Search for the cell housing the specified text and yield its [X, Y] center coordinate. 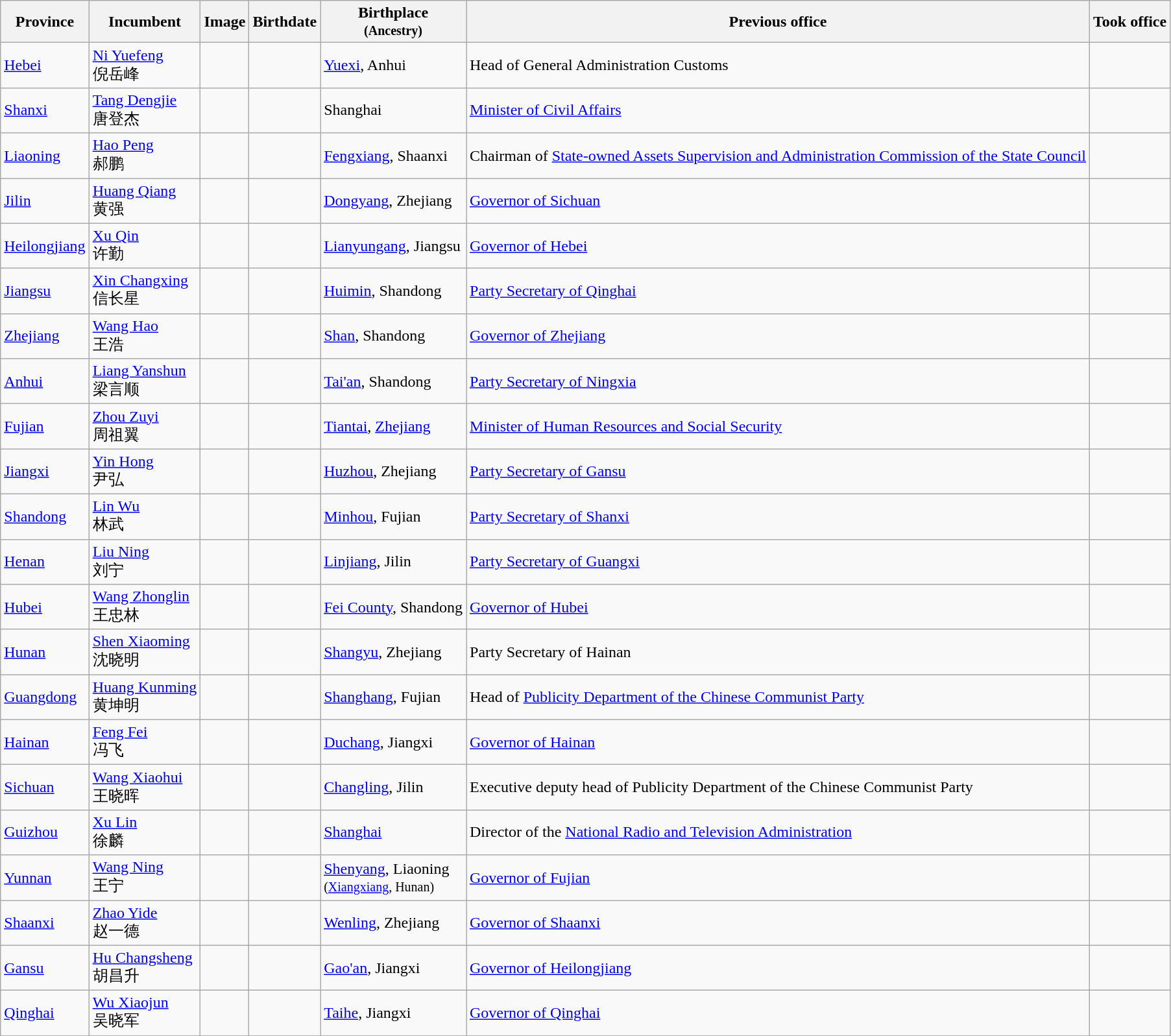
Shanxi [45, 110]
Taihe, Jiangxi [393, 1013]
Zhejiang [45, 336]
Yuexi, Anhui [393, 66]
Director of the National Radio and Television Administration [777, 832]
Jilin [45, 200]
Minister of Civil Affairs [777, 110]
Shen Xiaoming沈晓明 [145, 652]
Yin Hong尹弘 [145, 472]
Xin Changxing信长星 [145, 291]
Gansu [45, 968]
Qinghai [45, 1013]
Changling, Jilin [393, 788]
Hunan [45, 652]
Province [45, 22]
Party Secretary of Hainan [777, 652]
Huang Kunming黄坤明 [145, 697]
Party Secretary of Qinghai [777, 291]
Zhao Yide赵一德 [145, 923]
Xu Lin徐麟 [145, 832]
Governor of Sichuan [777, 200]
Image [224, 22]
Tang Dengjie唐登杰 [145, 110]
Wenling, Zhejiang [393, 923]
Hubei [45, 607]
Minister of Human Resources and Social Security [777, 426]
Governor of Shaanxi [777, 923]
Previous office [777, 22]
Henan [45, 562]
Dongyang, Zhejiang [393, 200]
Liang Yanshun梁言顺 [145, 381]
Guizhou [45, 832]
Gao'an, Jiangxi [393, 968]
Governor of Hebei [777, 246]
Xu Qin许勤 [145, 246]
Jiangxi [45, 472]
Sichuan [45, 788]
Zhou Zuyi周祖翼 [145, 426]
Hao Peng郝鹏 [145, 156]
Shanghang, Fujian [393, 697]
Anhui [45, 381]
Head of Publicity Department of the Chinese Communist Party [777, 697]
Governor of Fujian [777, 878]
Huzhou, Zhejiang [393, 472]
Chairman of State-owned Assets Supervision and Administration Commission of the State Council [777, 156]
Wang Zhonglin王忠林 [145, 607]
Party Secretary of Ningxia [777, 381]
Party Secretary of Shanxi [777, 516]
Liaoning [45, 156]
Heilongjiang [45, 246]
Yunnan [45, 878]
Party Secretary of Guangxi [777, 562]
Minhou, Fujian [393, 516]
Party Secretary of Gansu [777, 472]
Jiangsu [45, 291]
Birthplace(Ancestry) [393, 22]
Executive deputy head of Publicity Department of the Chinese Communist Party [777, 788]
Fujian [45, 426]
Governor of Heilongjiang [777, 968]
Liu Ning刘宁 [145, 562]
Birthdate [285, 22]
Took office [1129, 22]
Governor of Qinghai [777, 1013]
Wang Hao王浩 [145, 336]
Lianyungang, Jiangsu [393, 246]
Wang Xiaohui王晓晖 [145, 788]
Shangyu, Zhejiang [393, 652]
Hainan [45, 742]
Ni Yuefeng倪岳峰 [145, 66]
Lin Wu林武 [145, 516]
Incumbent [145, 22]
Governor of Zhejiang [777, 336]
Feng Fei冯飞 [145, 742]
Huimin, Shandong [393, 291]
Shaanxi [45, 923]
Fei County, Shandong [393, 607]
Wang Ning王宁 [145, 878]
Shenyang, Liaoning(Xiangxiang, Hunan) [393, 878]
Hebei [45, 66]
Governor of Hubei [777, 607]
Tiantai, Zhejiang [393, 426]
Governor of Hainan [777, 742]
Wu Xiaojun吴晓军 [145, 1013]
Shan, Shandong [393, 336]
Duchang, Jiangxi [393, 742]
Shandong [45, 516]
Guangdong [45, 697]
Fengxiang, Shaanxi [393, 156]
Linjiang, Jilin [393, 562]
Huang Qiang黄强 [145, 200]
Head of General Administration Customs [777, 66]
Hu Changsheng胡昌升 [145, 968]
Tai'an, Shandong [393, 381]
